Extract the [X, Y] coordinate from the center of the cell holding the provided text.  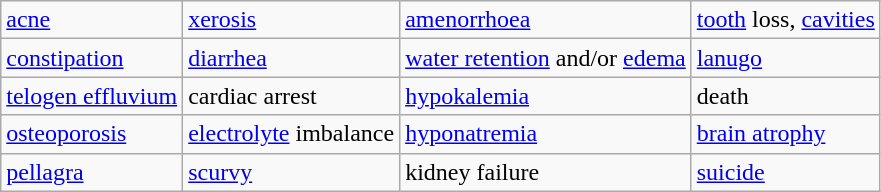
hyponatremia [546, 134]
electrolyte imbalance [292, 134]
cardiac arrest [292, 96]
telogen effluvium [92, 96]
xerosis [292, 20]
osteoporosis [92, 134]
suicide [786, 172]
pellagra [92, 172]
brain atrophy [786, 134]
hypokalemia [546, 96]
lanugo [786, 58]
tooth loss, cavities [786, 20]
constipation [92, 58]
kidney failure [546, 172]
acne [92, 20]
diarrhea [292, 58]
scurvy [292, 172]
amenorrhoea [546, 20]
death [786, 96]
water retention and/or edema [546, 58]
